Extract the (x, y) coordinate from the center of the cell holding the provided text.  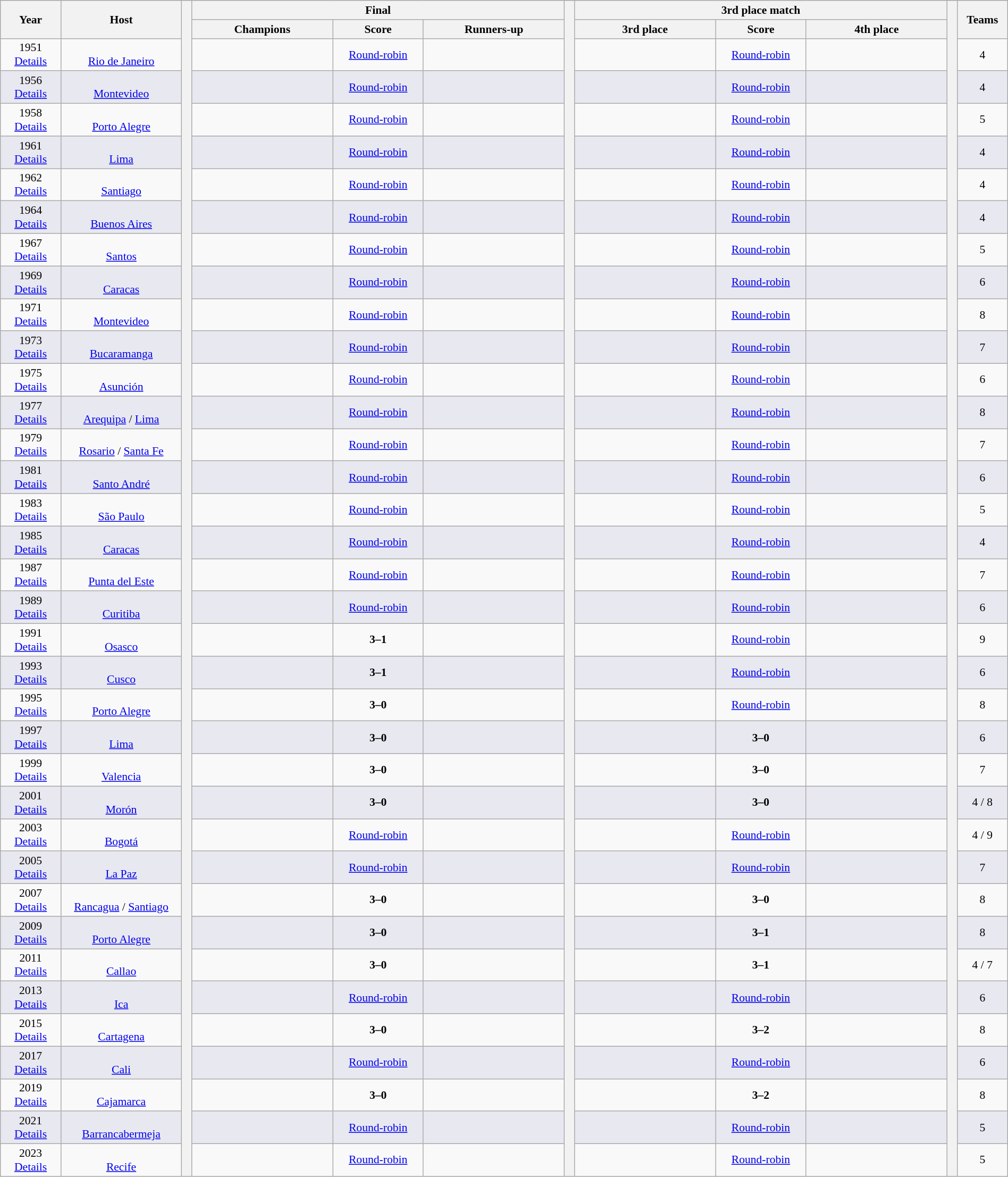
1962Details (31, 185)
Rio de Janeiro (121, 54)
Callao (121, 965)
1983Details (31, 510)
2009Details (31, 933)
Santiago (121, 185)
1951Details (31, 54)
Cartagena (121, 1030)
Cali (121, 1063)
Recife (121, 1161)
4 / 9 (982, 835)
Year (31, 19)
2007Details (31, 900)
1956Details (31, 87)
1969Details (31, 282)
La Paz (121, 868)
9 (982, 640)
Morón (121, 802)
Curitiba (121, 607)
2019Details (31, 1095)
1993Details (31, 672)
1981Details (31, 478)
4 / 8 (982, 802)
Santos (121, 250)
São Paulo (121, 510)
1967Details (31, 250)
Runners-up (493, 29)
Host (121, 19)
1973Details (31, 348)
1971Details (31, 315)
Arequipa / Lima (121, 413)
3rd place (645, 29)
2013Details (31, 998)
2021Details (31, 1128)
3rd place match (761, 10)
Rosario / Santa Fe (121, 445)
2001Details (31, 802)
1989Details (31, 607)
1995Details (31, 705)
Valencia (121, 770)
Rancagua / Santiago (121, 900)
Cusco (121, 672)
Champions (263, 29)
Barrancabermeja (121, 1128)
Teams (982, 19)
1997Details (31, 737)
Ica (121, 998)
1977Details (31, 413)
4 / 7 (982, 965)
1985Details (31, 542)
Osasco (121, 640)
Punta del Este (121, 574)
2005Details (31, 868)
Bogotá (121, 835)
1987Details (31, 574)
Asunción (121, 380)
Buenos Aires (121, 217)
1991Details (31, 640)
1975Details (31, 380)
Bucaramanga (121, 348)
1979Details (31, 445)
2015Details (31, 1030)
1964Details (31, 217)
2003Details (31, 835)
1999Details (31, 770)
1961Details (31, 152)
4th place (876, 29)
Santo André (121, 478)
2017Details (31, 1063)
Cajamarca (121, 1095)
Final (379, 10)
2011Details (31, 965)
1958Details (31, 120)
2023Details (31, 1161)
